Search for the cell housing the specified text and yield its [x, y] center coordinate. 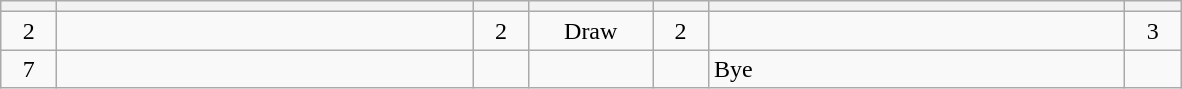
Bye [917, 69]
3 [1153, 31]
7 [29, 69]
Draw [591, 31]
